Return the (x, y) coordinate for the center point of the cell that contains the specified text.  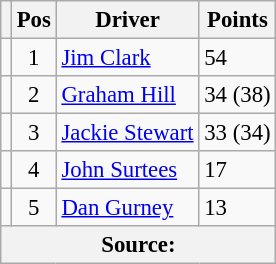
1 (34, 58)
5 (34, 208)
Driver (128, 20)
4 (34, 170)
Jackie Stewart (128, 133)
John Surtees (128, 170)
Points (238, 20)
17 (238, 170)
54 (238, 58)
Dan Gurney (128, 208)
34 (38) (238, 95)
3 (34, 133)
13 (238, 208)
Source: (138, 245)
Graham Hill (128, 95)
Jim Clark (128, 58)
2 (34, 95)
33 (34) (238, 133)
Pos (34, 20)
